Return the (x, y) coordinate for the center point of the cell that contains the specified text.  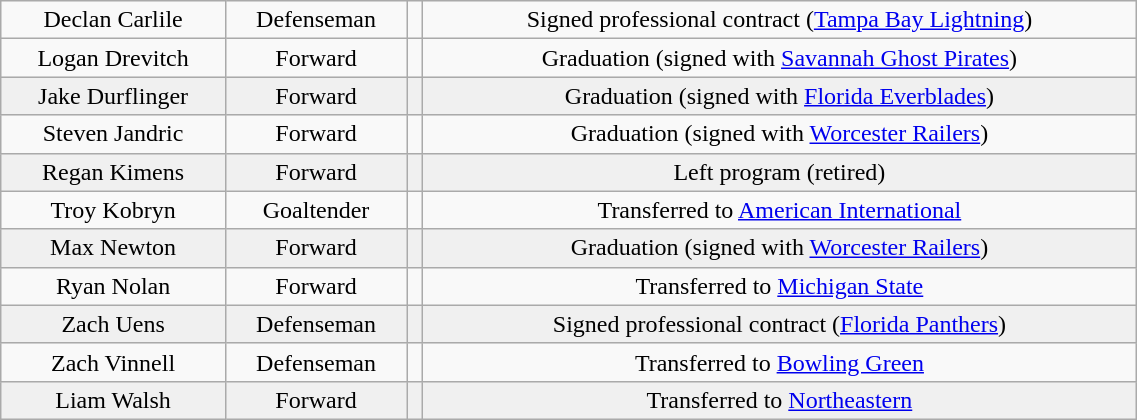
Logan Drevitch (114, 58)
Transferred to American International (780, 210)
Transferred to Bowling Green (780, 362)
Ryan Nolan (114, 286)
Max Newton (114, 248)
Troy Kobryn (114, 210)
Declan Carlile (114, 20)
Graduation (signed with Savannah Ghost Pirates) (780, 58)
Regan Kimens (114, 172)
Liam Walsh (114, 400)
Steven Jandric (114, 134)
Transferred to Northeastern (780, 400)
Zach Uens (114, 324)
Jake Durflinger (114, 96)
Signed professional contract (Florida Panthers) (780, 324)
Transferred to Michigan State (780, 286)
Zach Vinnell (114, 362)
Left program (retired) (780, 172)
Goaltender (316, 210)
Signed professional contract (Tampa Bay Lightning) (780, 20)
Graduation (signed with Florida Everblades) (780, 96)
